Return the [x, y] coordinate for the center point of the cell that contains the specified text.  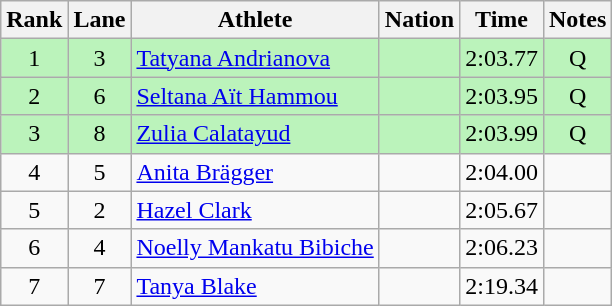
2:05.67 [502, 210]
Anita Brägger [255, 172]
Zulia Calatayud [255, 134]
Athlete [255, 20]
Tanya Blake [255, 286]
2:19.34 [502, 286]
1 [34, 58]
Tatyana Andrianova [255, 58]
Noelly Mankatu Bibiche [255, 248]
2:06.23 [502, 248]
Seltana Aït Hammou [255, 96]
Lane [100, 20]
Hazel Clark [255, 210]
8 [100, 134]
Notes [577, 20]
Time [502, 20]
2:04.00 [502, 172]
Rank [34, 20]
2:03.99 [502, 134]
Nation [419, 20]
2:03.95 [502, 96]
2:03.77 [502, 58]
